Return the (x, y) coordinate for the center point of the cell that contains the specified text.  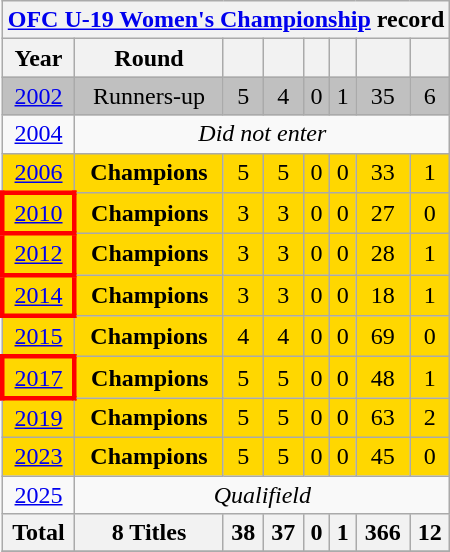
2017 (38, 378)
2 (430, 418)
Runners-up (149, 96)
69 (383, 336)
8 Titles (149, 533)
2015 (38, 336)
366 (383, 533)
38 (243, 533)
33 (383, 173)
35 (383, 96)
OFC U-19 Women's Championship record (226, 20)
2023 (38, 456)
28 (383, 254)
2006 (38, 173)
2010 (38, 214)
Round (149, 58)
Total (38, 533)
6 (430, 96)
Year (38, 58)
2002 (38, 96)
45 (383, 456)
2025 (38, 495)
48 (383, 378)
2004 (38, 134)
18 (383, 296)
2012 (38, 254)
2019 (38, 418)
Qualifield (262, 495)
27 (383, 214)
63 (383, 418)
12 (430, 533)
Did not enter (262, 134)
37 (283, 533)
2014 (38, 296)
